Scan for the cell matching the given text and deliver its (x, y) coordinate at center. 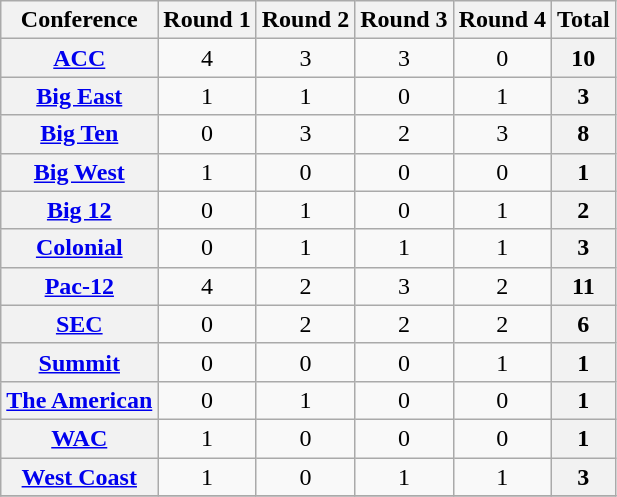
WAC (80, 438)
Conference (80, 20)
Round 2 (305, 20)
SEC (80, 324)
Big East (80, 96)
The American (80, 400)
Round 4 (502, 20)
6 (584, 324)
West Coast (80, 477)
Summit (80, 362)
11 (584, 286)
Total (584, 20)
Colonial (80, 248)
Big West (80, 172)
10 (584, 58)
8 (584, 134)
Pac-12 (80, 286)
Big Ten (80, 134)
Round 1 (207, 20)
ACC (80, 58)
Round 3 (404, 20)
Big 12 (80, 210)
